Detect which cell encompasses the target text, then output its (x, y) center coordinate. 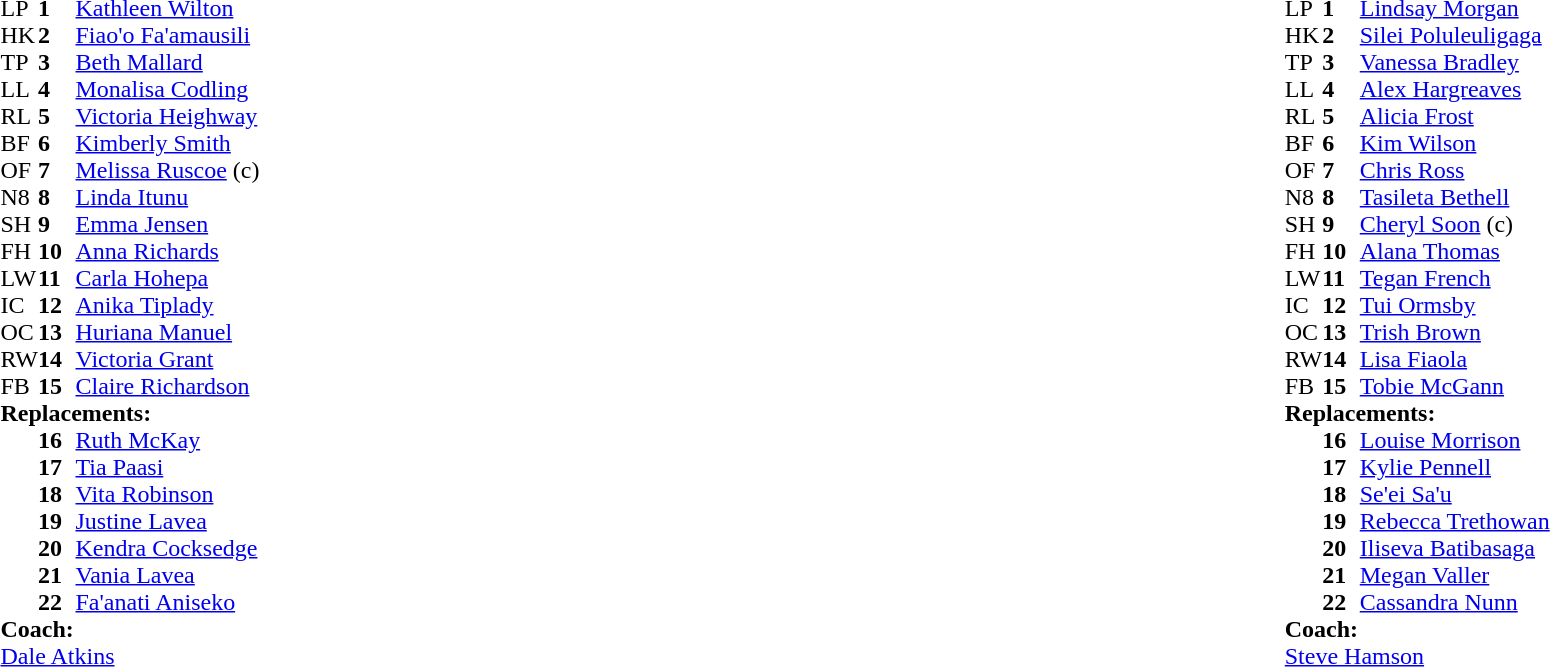
Monalisa Codling (168, 90)
Vania Lavea (168, 576)
Lisa Fiaola (1455, 360)
Anika Tiplady (168, 306)
Cheryl Soon (c) (1455, 224)
Claire Richardson (168, 386)
Tui Ormsby (1455, 306)
Silei Poluleuligaga (1455, 36)
Megan Valler (1455, 576)
Emma Jensen (168, 224)
Vita Robinson (168, 494)
Iliseva Batibasaga (1455, 548)
Linda Itunu (168, 198)
Vanessa Bradley (1455, 62)
Louise Morrison (1455, 440)
Tasileta Bethell (1455, 198)
Ruth McKay (168, 440)
Carla Hohepa (168, 278)
Tegan French (1455, 278)
Se'ei Sa'u (1455, 494)
Victoria Grant (168, 360)
Kim Wilson (1455, 144)
Victoria Heighway (168, 116)
Cassandra Nunn (1455, 602)
Kimberly Smith (168, 144)
Fiao'o Fa'amausili (168, 36)
Anna Richards (168, 252)
Kylie Pennell (1455, 468)
Tia Paasi (168, 468)
Huriana Manuel (168, 332)
Chris Ross (1455, 170)
Justine Lavea (168, 522)
Kendra Cocksedge (168, 548)
Melissa Ruscoe (c) (168, 170)
Trish Brown (1455, 332)
Tobie McGann (1455, 386)
Beth Mallard (168, 62)
Alana Thomas (1455, 252)
Rebecca Trethowan (1455, 522)
Alicia Frost (1455, 116)
Fa'anati Aniseko (168, 602)
Alex Hargreaves (1455, 90)
